For the text-containing cell, return its midpoint in (X, Y) coordinate format. 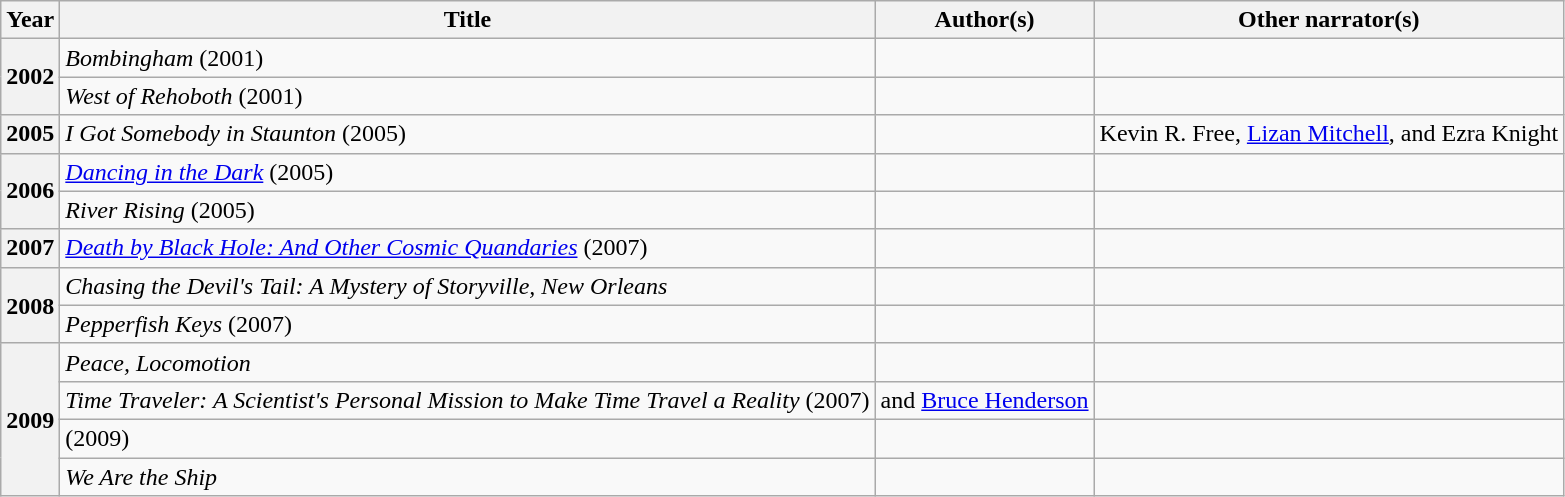
2006 (30, 191)
Death by Black Hole: And Other Cosmic Quandaries (2007) (468, 248)
Chasing the Devil's Tail: A Mystery of Storyville, New Orleans (468, 286)
(2009) (468, 438)
Kevin R. Free, Lizan Mitchell, and Ezra Knight (1329, 134)
2002 (30, 77)
Dancing in the Dark (2005) (468, 172)
West of Rehoboth (2001) (468, 96)
I Got Somebody in Staunton (2005) (468, 134)
Other narrator(s) (1329, 20)
Author(s) (984, 20)
Bombingham (2001) (468, 58)
River Rising (2005) (468, 210)
2007 (30, 248)
Year (30, 20)
and Bruce Henderson (984, 400)
Peace, Locomotion (468, 362)
Time Traveler: A Scientist's Personal Mission to Make Time Travel a Reality (2007) (468, 400)
Pepperfish Keys (2007) (468, 324)
Title (468, 20)
2005 (30, 134)
2009 (30, 419)
We Are the Ship (468, 477)
2008 (30, 305)
